Detect which cell encompasses the target text, then output its [X, Y] center coordinate. 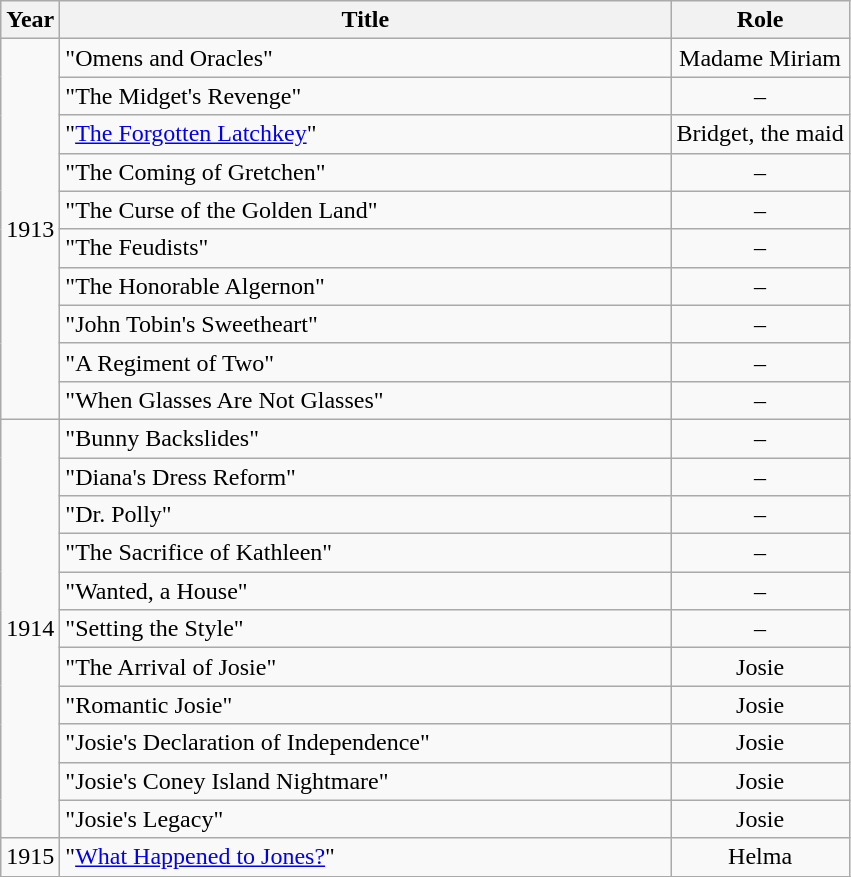
"Omens and Oracles" [366, 58]
"Josie's Coney Island Nightmare" [366, 781]
Madame Miriam [760, 58]
"Josie's Legacy" [366, 819]
Bridget, the maid [760, 134]
"Josie's Declaration of Independence" [366, 743]
"Romantic Josie" [366, 705]
Title [366, 20]
"The Midget's Revenge" [366, 96]
"The Curse of the Golden Land" [366, 210]
"Wanted, a House" [366, 591]
"The Coming of Gretchen" [366, 172]
"The Forgotten Latchkey" [366, 134]
"A Regiment of Two" [366, 362]
"When Glasses Are Not Glasses" [366, 400]
"Diana's Dress Reform" [366, 477]
"The Sacrifice of Kathleen" [366, 553]
1915 [30, 857]
"The Feudists" [366, 248]
"John Tobin's Sweetheart" [366, 324]
Helma [760, 857]
"Dr. Polly" [366, 515]
Role [760, 20]
"Bunny Backslides" [366, 438]
"The Honorable Algernon" [366, 286]
"Setting the Style" [366, 629]
1914 [30, 628]
1913 [30, 230]
"The Arrival of Josie" [366, 667]
"What Happened to Jones?" [366, 857]
Year [30, 20]
